Identify which cell holds the provided text, then report its [X, Y] central coordinate. 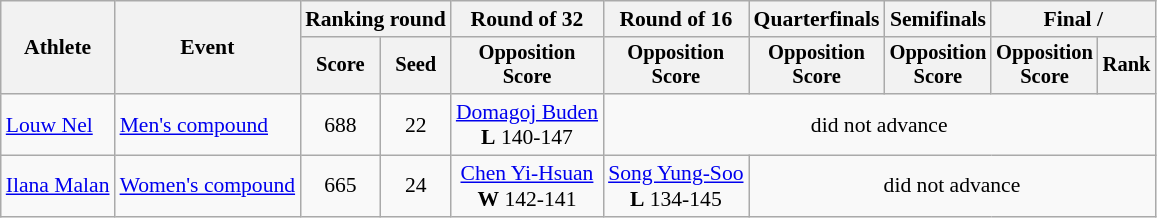
24 [416, 186]
Seed [416, 66]
22 [416, 124]
Rank [1127, 66]
Athlete [58, 48]
Chen Yi-HsuanW 142-141 [527, 186]
Ilana Malan [58, 186]
Domagoj BudenL 140-147 [527, 124]
Louw Nel [58, 124]
Quarterfinals [817, 19]
Round of 32 [527, 19]
Semifinals [938, 19]
665 [340, 186]
Ranking round [376, 19]
Men's compound [208, 124]
688 [340, 124]
Event [208, 48]
Round of 16 [676, 19]
Score [340, 66]
Women's compound [208, 186]
Song Yung-SooL 134-145 [676, 186]
Final / [1073, 19]
